Extract the (x, y) coordinate from the center of the cell holding the provided text.  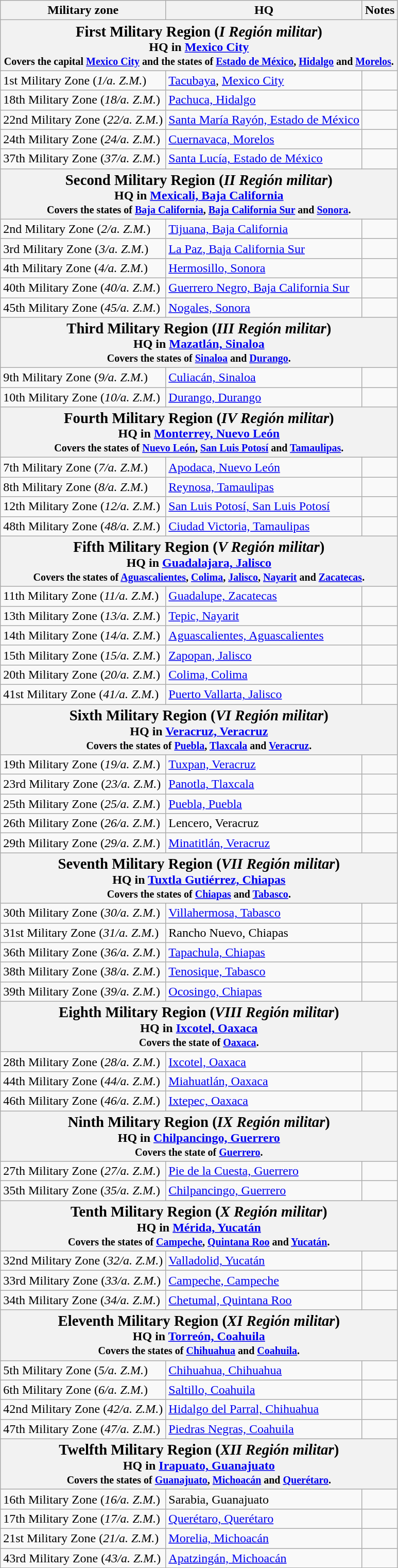
Santa Lucía, Estado de México (264, 159)
35th Military Zone (35/a. Z.M.) (83, 1191)
47th Military Zone (47/a. Z.M.) (83, 1429)
22nd Military Zone (22/a. Z.M.) (83, 120)
38th Military Zone (38/a. Z.M.) (83, 972)
Chetumal, Quintana Roo (264, 1300)
Villahermosa, Tabasco (264, 913)
24th Military Zone (24/a. Z.M.) (83, 139)
4th Military Zone (4/a. Z.M.) (83, 268)
Querétaro, Querétaro (264, 1519)
Ixcotel, Oaxaca (264, 1061)
17th Military Zone (17/a. Z.M.) (83, 1519)
Seventh Military Region (VII Región militar)HQ in Tuxtla Gutiérrez, ChiapasCovers the states of Chiapas and Tabasco. (199, 878)
Rancho Nuevo, Chiapas (264, 933)
Piedras Negras, Coahuila (264, 1429)
Puebla, Puebla (264, 804)
Puerto Vallarta, Jalisco (264, 694)
20th Military Zone (20/a. Z.M.) (83, 675)
41st Military Zone (41/a. Z.M.) (83, 694)
Reynosa, Tamaulipas (264, 487)
Minatitlán, Veracruz (264, 843)
40th Military Zone (40/a. Z.M.) (83, 288)
Campeche, Campeche (264, 1280)
Pachuca, Hidalgo (264, 100)
45th Military Zone (45/a. Z.M.) (83, 308)
Pie de la Cuesta, Guerrero (264, 1171)
14th Military Zone (14/a. Z.M.) (83, 635)
Santa María Rayón, Estado de México (264, 120)
42nd Military Zone (42/a. Z.M.) (83, 1409)
Morelia, Michoacán (264, 1538)
Military zone (83, 10)
48th Military Zone (48/a. Z.M.) (83, 526)
43rd Military Zone (43/a. Z.M.) (83, 1558)
Saltillo, Coahuila (264, 1390)
39th Military Zone (39/a. Z.M.) (83, 991)
Valladolid, Yucatán (264, 1261)
Fifth Military Region (V Región militar)HQ in Guadalajara, JaliscoCovers the states of Aguascalientes, Colima, Jalisco, Nayarit and Zacatecas. (199, 561)
Nogales, Sonora (264, 308)
25th Military Zone (25/a. Z.M.) (83, 804)
Tacubaya, Mexico City (264, 80)
Tenosique, Tabasco (264, 972)
9th Military Zone (9/a. Z.M.) (83, 378)
46th Military Zone (46/a. Z.M.) (83, 1101)
27th Military Zone (27/a. Z.M.) (83, 1171)
Colima, Colima (264, 675)
33rd Military Zone (33/a. Z.M.) (83, 1280)
Twelfth Military Region (XII Región militar)HQ in Irapuato, GuanajuatoCovers the states of Guanajuato, Michoacán and Querétaro. (199, 1464)
Sixth Military Region (VI Región militar)HQ in Veracruz, VeracruzCovers the states of Puebla, Tlaxcala and Veracruz. (199, 729)
Ninth Military Region (IX Región militar)HQ in Chilpancingo, GuerreroCovers the state of Guerrero. (199, 1136)
Tijuana, Baja California (264, 229)
7th Military Zone (7/a. Z.M.) (83, 467)
31st Military Zone (31/a. Z.M.) (83, 933)
8th Military Zone (8/a. Z.M.) (83, 487)
Guerrero Negro, Baja California Sur (264, 288)
11th Military Zone (11/a. Z.M.) (83, 596)
Ixtepec, Oaxaca (264, 1101)
Apatzingán, Michoacán (264, 1558)
12th Military Zone (12/a. Z.M.) (83, 507)
Cuernavaca, Morelos (264, 139)
La Paz, Baja California Sur (264, 248)
Hermosillo, Sonora (264, 268)
Sarabia, Guanajuato (264, 1499)
26th Military Zone (26/a. Z.M.) (83, 823)
21st Military Zone (21/a. Z.M.) (83, 1538)
Tenth Military Region (X Región militar)HQ in Mérida, YucatánCovers the states of Campeche, Quintana Roo and Yucatán. (199, 1226)
Eighth Military Region (VIII Región militar)HQ in Ixcotel, OaxacaCovers the state of Oaxaca. (199, 1026)
Culiacán, Sinaloa (264, 378)
Chihuahua, Chihuahua (264, 1370)
3rd Military Zone (3/a. Z.M.) (83, 248)
Panotla, Tlaxcala (264, 784)
5th Military Zone (5/a. Z.M.) (83, 1370)
San Luis Potosí, San Luis Potosí (264, 507)
Ocosingo, Chiapas (264, 991)
10th Military Zone (10/a. Z.M.) (83, 397)
Lencero, Veracruz (264, 823)
30th Military Zone (30/a. Z.M.) (83, 913)
Tepic, Nayarit (264, 616)
29th Military Zone (29/a. Z.M.) (83, 843)
Tapachula, Chiapas (264, 952)
Hidalgo del Parral, Chihuahua (264, 1409)
44th Military Zone (44/a. Z.M.) (83, 1081)
36th Military Zone (36/a. Z.M.) (83, 952)
Zapopan, Jalisco (264, 655)
First Military Region (I Región militar)HQ in Mexico CityCovers the capital Mexico City and the states of Estado de México, Hidalgo and Morelos. (199, 45)
Chilpancingo, Guerrero (264, 1191)
37th Military Zone (37/a. Z.M.) (83, 159)
Fourth Military Region (IV Región militar)HQ in Monterrey, Nuevo LeónCovers the states of Nuevo León, San Luis Potosí and Tamaulipas. (199, 432)
34th Military Zone (34/a. Z.M.) (83, 1300)
Apodaca, Nuevo León (264, 467)
Aguascalientes, Aguascalientes (264, 635)
Notes (379, 10)
HQ (264, 10)
19th Military Zone (19/a. Z.M.) (83, 765)
Ciudad Victoria, Tamaulipas (264, 526)
6th Military Zone (6/a. Z.M.) (83, 1390)
18th Military Zone (18/a. Z.M.) (83, 100)
Guadalupe, Zacatecas (264, 596)
16th Military Zone (16/a. Z.M.) (83, 1499)
Second Military Region (II Región militar)HQ in Mexicali, Baja CaliforniaCovers the states of Baja California, Baja California Sur and Sonora. (199, 194)
32nd Military Zone (32/a. Z.M.) (83, 1261)
23rd Military Zone (23/a. Z.M.) (83, 784)
Tuxpan, Veracruz (264, 765)
15th Military Zone (15/a. Z.M.) (83, 655)
Miahuatlán, Oaxaca (264, 1081)
Eleventh Military Region (XI Región militar)HQ in Torreón, CoahuilaCovers the states of Chihuahua and Coahuila. (199, 1335)
13th Military Zone (13/a. Z.M.) (83, 616)
Durango, Durango (264, 397)
Third Military Region (III Región militar)HQ in Mazatlán, SinaloaCovers the states of Sinaloa and Durango. (199, 343)
2nd Military Zone (2/a. Z.M.) (83, 229)
1st Military Zone (1/a. Z.M.) (83, 80)
28th Military Zone (28/a. Z.M.) (83, 1061)
